Capture the cell that displays the provided text and extract its [x, y] central coordinate. 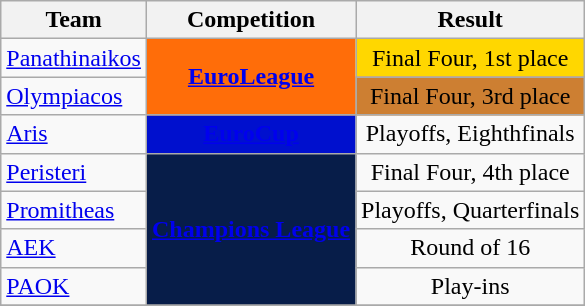
Peristeri [74, 172]
Play-ins [470, 286]
Champions League [250, 229]
Competition [250, 20]
Result [470, 20]
AEK [74, 248]
Promitheas [74, 210]
EuroCup [250, 134]
Aris [74, 134]
Final Four, 3rd place [470, 96]
Team [74, 20]
Final Four, 4th place [470, 172]
Round of 16 [470, 248]
EuroLeague [250, 77]
Olympiacos [74, 96]
Panathinaikos [74, 58]
Playoffs, Eighthfinals [470, 134]
Final Four, 1st place [470, 58]
Playoffs, Quarterfinals [470, 210]
PAOK [74, 286]
